Capture the cell that displays the provided text and extract its [X, Y] central coordinate. 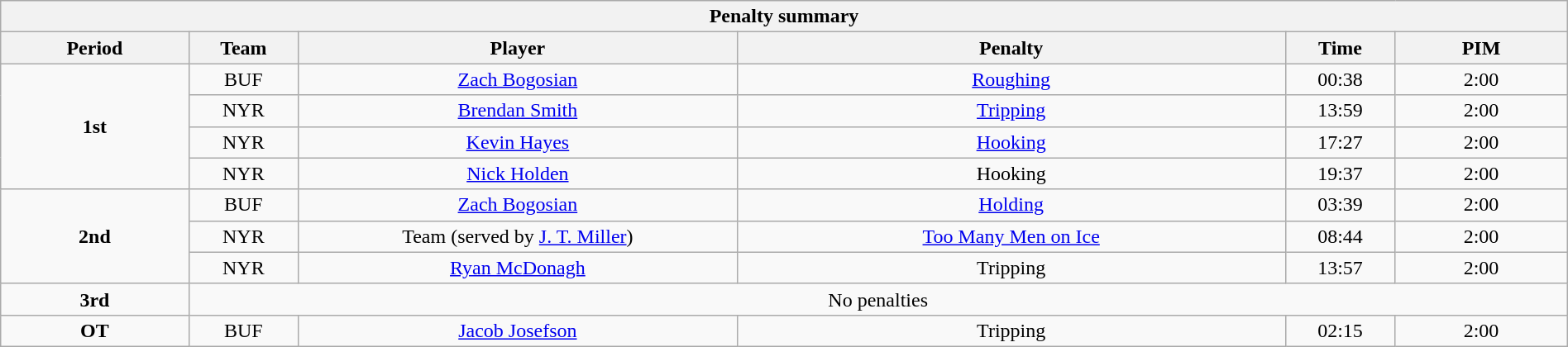
OT [94, 330]
13:59 [1340, 111]
Penalty summary [784, 17]
03:39 [1340, 205]
02:15 [1340, 330]
00:38 [1340, 79]
08:44 [1340, 236]
Time [1340, 48]
Team (served by J. T. Miller) [518, 236]
Player [518, 48]
Period [94, 48]
Holding [1011, 205]
Penalty [1011, 48]
Team [243, 48]
Ryan McDonagh [518, 268]
13:57 [1340, 268]
3rd [94, 299]
Nick Holden [518, 173]
PIM [1481, 48]
17:27 [1340, 142]
Too Many Men on Ice [1011, 236]
Jacob Josefson [518, 330]
Kevin Hayes [518, 142]
Roughing [1011, 79]
2nd [94, 236]
No penalties [878, 299]
19:37 [1340, 173]
Brendan Smith [518, 111]
1st [94, 126]
